Identify which cell holds the provided text, then report its [X, Y] central coordinate. 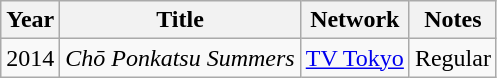
Network [354, 20]
Title [180, 20]
Regular [452, 58]
Notes [452, 20]
Year [30, 20]
Chō Ponkatsu Summers [180, 58]
2014 [30, 58]
TV Tokyo [354, 58]
